Detect which cell encompasses the target text, then output its [x, y] center coordinate. 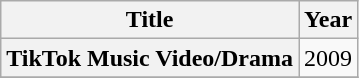
Year [328, 20]
2009 [328, 58]
TikTok Music Video/Drama [150, 58]
Title [150, 20]
